Search for the cell housing the specified text and yield its [X, Y] center coordinate. 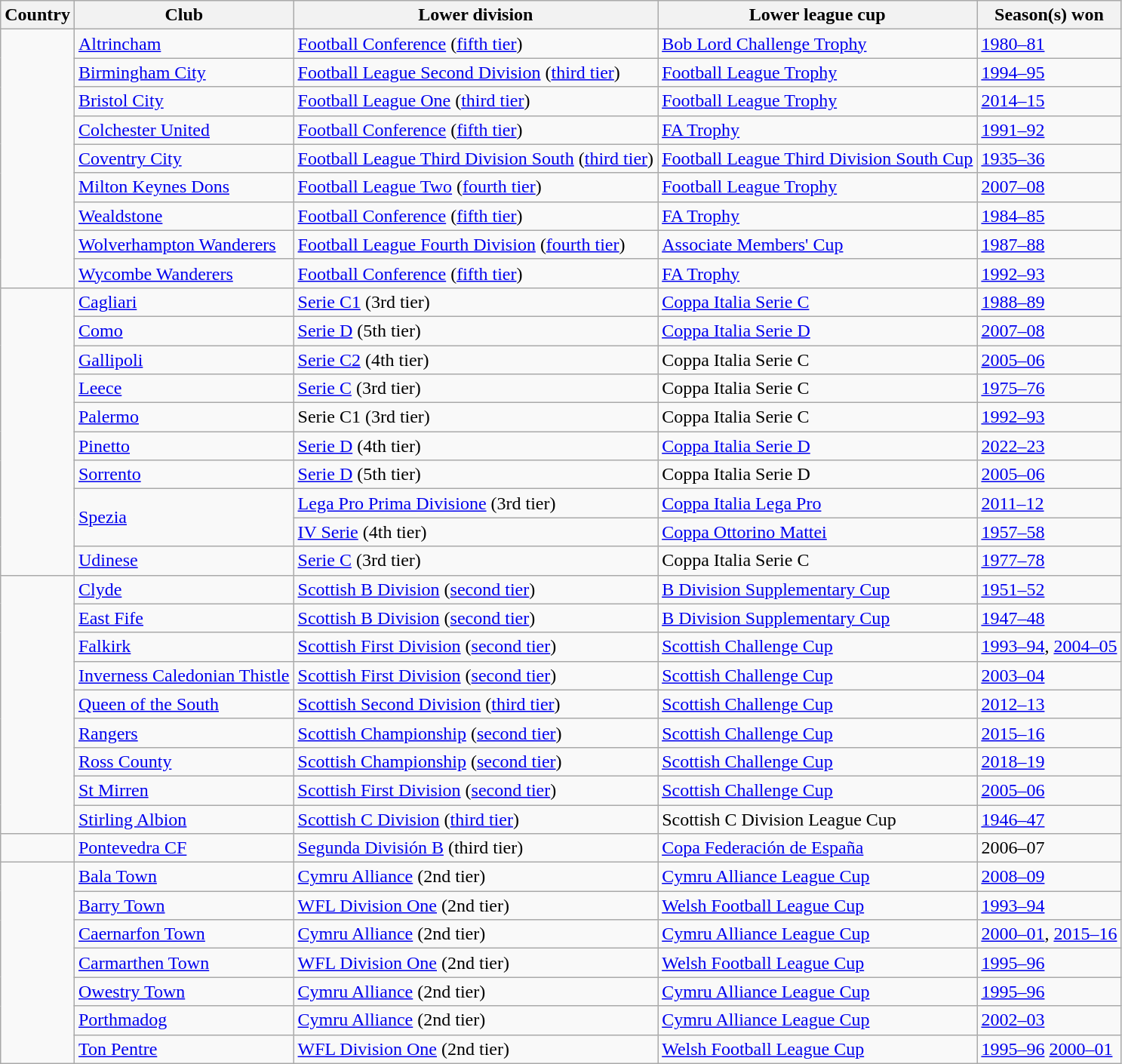
Wycombe Wanderers [184, 273]
Palermo [184, 417]
1980–81 [1049, 44]
Scottish C Division (third tier) [475, 819]
Stirling Albion [184, 819]
Gallipoli [184, 360]
Bob Lord Challenge Trophy [818, 44]
Football League Fourth Division (fourth tier) [475, 244]
1991–92 [1049, 130]
2011–12 [1049, 503]
2006–07 [1049, 848]
Ton Pentre [184, 1049]
Football League Two (fourth tier) [475, 187]
Football League Third Division South (third tier) [475, 158]
2022–23 [1049, 446]
1946–47 [1049, 819]
Bristol City [184, 101]
Associate Members' Cup [818, 244]
Porthmadog [184, 1020]
Coppa Ottorino Mattei [818, 532]
1951–52 [1049, 589]
Segunda División B (third tier) [475, 848]
1975–76 [1049, 389]
Serie C2 (4th tier) [475, 360]
2015–16 [1049, 733]
Scottish C Division League Cup [818, 819]
Football League One (third tier) [475, 101]
Football League Second Division (third tier) [475, 72]
Pinetto [184, 446]
IV Serie (4th tier) [475, 532]
1935–36 [1049, 158]
1977–78 [1049, 561]
Clyde [184, 589]
St Mirren [184, 790]
Copa Federación de España [818, 848]
2014–15 [1049, 101]
1994–95 [1049, 72]
Altrincham [184, 44]
Birmingham City [184, 72]
Leece [184, 389]
2002–03 [1049, 1020]
1984–85 [1049, 216]
1988–89 [1049, 302]
Season(s) won [1049, 15]
Caernarfon Town [184, 934]
Coventry City [184, 158]
Queen of the South [184, 704]
Colchester United [184, 130]
Spezia [184, 518]
Lower division [475, 15]
1957–58 [1049, 532]
Country [38, 15]
2012–13 [1049, 704]
Cagliari [184, 302]
Rangers [184, 733]
Serie D (4th tier) [475, 446]
Wolverhampton Wanderers [184, 244]
Scottish Second Division (third tier) [475, 704]
2008–09 [1049, 877]
Udinese [184, 561]
East Fife [184, 618]
2003–04 [1049, 675]
Sorrento [184, 475]
Owestry Town [184, 992]
2018–19 [1049, 761]
Pontevedra CF [184, 848]
Bala Town [184, 877]
Como [184, 331]
Carmarthen Town [184, 963]
Barry Town [184, 906]
1987–88 [1049, 244]
Coppa Italia Lega Pro [818, 503]
Lega Pro Prima Divisione (3rd tier) [475, 503]
1947–48 [1049, 618]
Milton Keynes Dons [184, 187]
2000–01, 2015–16 [1049, 934]
Inverness Caledonian Thistle [184, 675]
Ross County [184, 761]
1993–94 [1049, 906]
Football League Third Division South Cup [818, 158]
Club [184, 15]
Lower league cup [818, 15]
1993–94, 2004–05 [1049, 647]
1995–96 2000–01 [1049, 1049]
Falkirk [184, 647]
Wealdstone [184, 216]
